Provide the [x, y] coordinate of the cell's center where the given text is located.  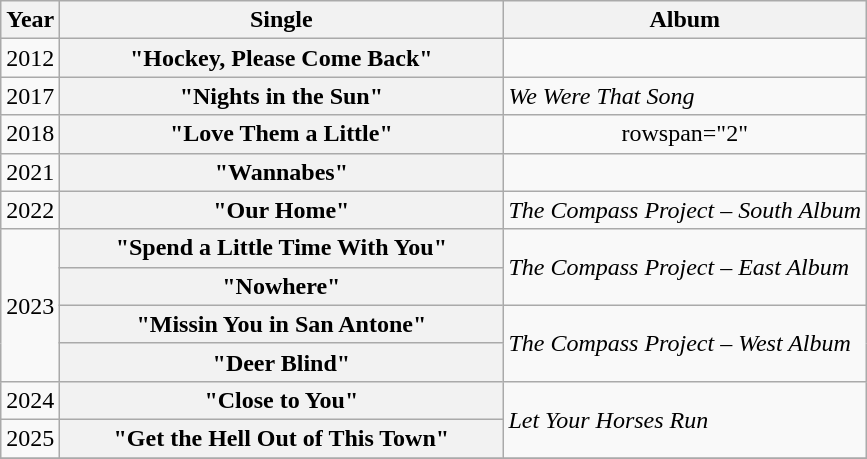
rowspan="2" [685, 134]
The Compass Project – West Album [685, 343]
"Missin You in San Antone" [282, 324]
"Deer Blind" [282, 362]
"Hockey, Please Come Back" [282, 58]
2023 [30, 305]
"Spend a Little Time With You" [282, 248]
2022 [30, 210]
"Nowhere" [282, 286]
"Wannabes" [282, 172]
"Nights in the Sun" [282, 96]
2025 [30, 438]
"Our Home" [282, 210]
The Compass Project – East Album [685, 267]
"Love Them a Little" [282, 134]
2018 [30, 134]
The Compass Project – South Album [685, 210]
2021 [30, 172]
Album [685, 20]
2024 [30, 400]
Year [30, 20]
"Close to You" [282, 400]
"Get the Hell Out of This Town" [282, 438]
Let Your Horses Run [685, 419]
2017 [30, 96]
We Were That Song [685, 96]
Single [282, 20]
2012 [30, 58]
